From the cell containing the given text, extract its center point as (X, Y) coordinate. 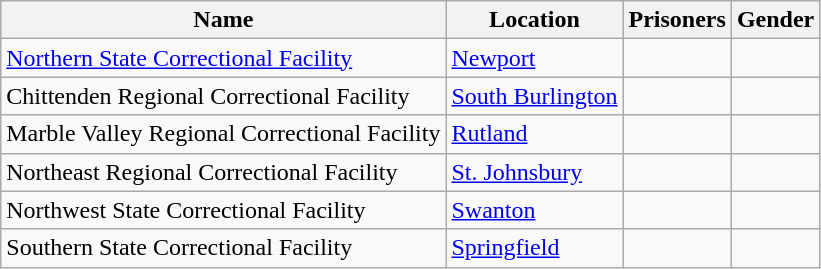
Chittenden Regional Correctional Facility (224, 96)
Springfield (534, 248)
Prisoners (677, 20)
St. Johnsbury (534, 172)
Newport (534, 58)
Southern State Correctional Facility (224, 248)
South Burlington (534, 96)
Location (534, 20)
Marble Valley Regional Correctional Facility (224, 134)
Northern State Correctional Facility (224, 58)
Northwest State Correctional Facility (224, 210)
Gender (775, 20)
Northeast Regional Correctional Facility (224, 172)
Rutland (534, 134)
Name (224, 20)
Swanton (534, 210)
